Find where the given text appears and provide that cell's center as [X, Y] coordinate. 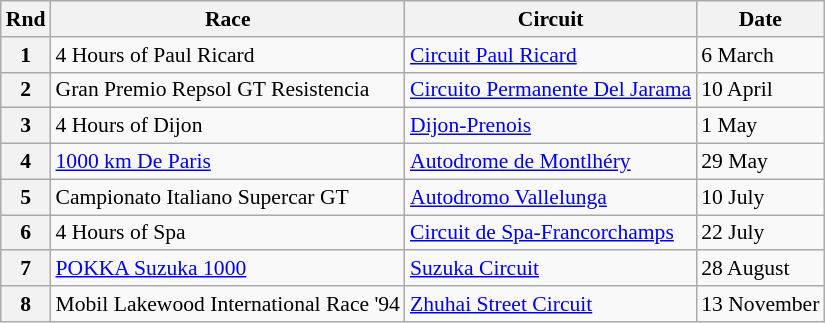
Circuito Permanente Del Jarama [550, 90]
10 July [760, 197]
28 August [760, 269]
1 [26, 55]
8 [26, 304]
Dijon-Prenois [550, 126]
2 [26, 90]
Date [760, 19]
Rnd [26, 19]
7 [26, 269]
1 May [760, 126]
5 [26, 197]
3 [26, 126]
Race [227, 19]
Mobil Lakewood International Race '94 [227, 304]
22 July [760, 233]
Suzuka Circuit [550, 269]
Circuit de Spa-Francorchamps [550, 233]
4 Hours of Paul Ricard [227, 55]
6 March [760, 55]
Circuit Paul Ricard [550, 55]
10 April [760, 90]
4 Hours of Dijon [227, 126]
POKKA Suzuka 1000 [227, 269]
29 May [760, 162]
13 November [760, 304]
Autodromo Vallelunga [550, 197]
Circuit [550, 19]
Zhuhai Street Circuit [550, 304]
1000 km De Paris [227, 162]
Campionato Italiano Supercar GT [227, 197]
Autodrome de Montlhéry [550, 162]
4 Hours of Spa [227, 233]
4 [26, 162]
Gran Premio Repsol GT Resistencia [227, 90]
6 [26, 233]
